For the text-containing cell, return its midpoint in [x, y] coordinate format. 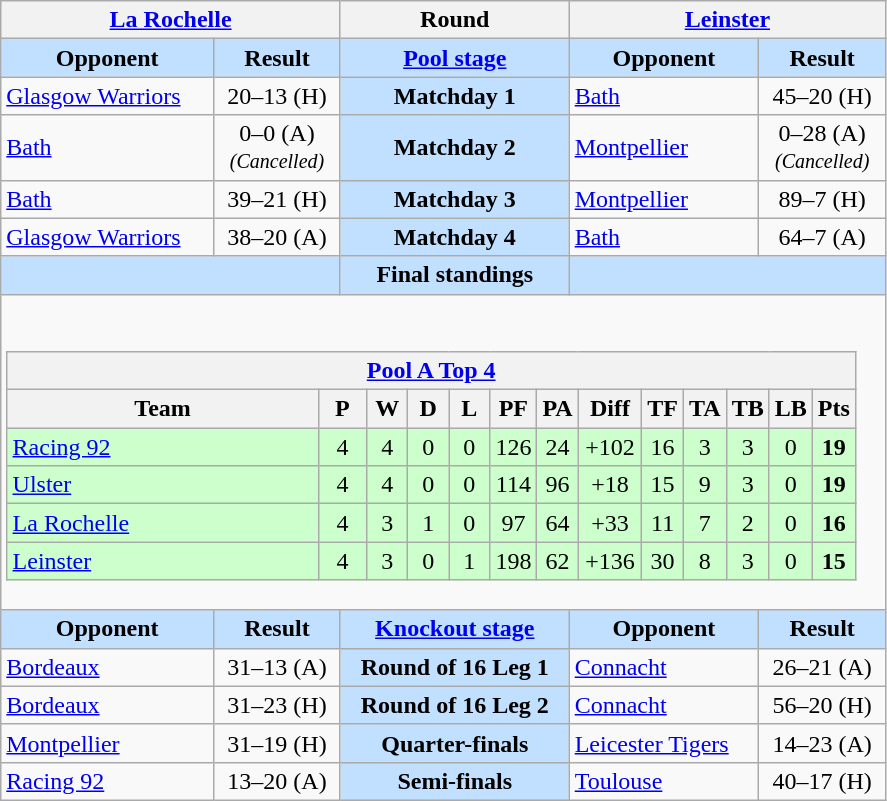
Toulouse [664, 781]
45–20 (H) [822, 96]
Final standings [454, 275]
31–13 (A) [278, 667]
LB [790, 409]
26–21 (A) [822, 667]
+33 [610, 523]
64 [558, 523]
198 [514, 561]
31–19 (H) [278, 743]
97 [514, 523]
89–7 (H) [822, 199]
31–23 (H) [278, 705]
Semi-finals [454, 781]
D [428, 409]
Team [162, 409]
TB [748, 409]
+102 [610, 447]
Matchday 1 [454, 96]
Diff [610, 409]
8 [704, 561]
0–28 (A)(Cancelled) [822, 148]
14–23 (A) [822, 743]
30 [663, 561]
P [342, 409]
56–20 (H) [822, 705]
Round of 16 Leg 1 [454, 667]
24 [558, 447]
PA [558, 409]
126 [514, 447]
Pool A Top 4 [431, 370]
W [388, 409]
Quarter-finals [454, 743]
Leicester Tigers [664, 743]
TF [663, 409]
Knockout stage [454, 629]
+18 [610, 485]
Pool stage [454, 58]
Matchday 2 [454, 148]
TA [704, 409]
11 [663, 523]
Round of 16 Leg 2 [454, 705]
96 [558, 485]
Round [454, 20]
PF [514, 409]
9 [704, 485]
7 [704, 523]
Ulster [162, 485]
64–7 (A) [822, 237]
Matchday 4 [454, 237]
20–13 (H) [278, 96]
40–17 (H) [822, 781]
+136 [610, 561]
Pts [834, 409]
13–20 (A) [278, 781]
L [470, 409]
62 [558, 561]
114 [514, 485]
2 [748, 523]
38–20 (A) [278, 237]
0–0 (A)(Cancelled) [278, 148]
39–21 (H) [278, 199]
Matchday 3 [454, 199]
